Scan for the cell matching the given text and deliver its [X, Y] coordinate at center. 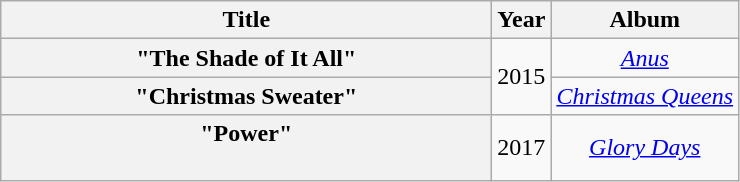
Glory Days [645, 148]
"The Shade of It All" [246, 58]
Title [246, 20]
"Power" [246, 148]
2015 [522, 77]
Anus [645, 58]
Album [645, 20]
2017 [522, 148]
Year [522, 20]
Christmas Queens [645, 96]
"Christmas Sweater" [246, 96]
